Capture the cell that displays the provided text and extract its (x, y) central coordinate. 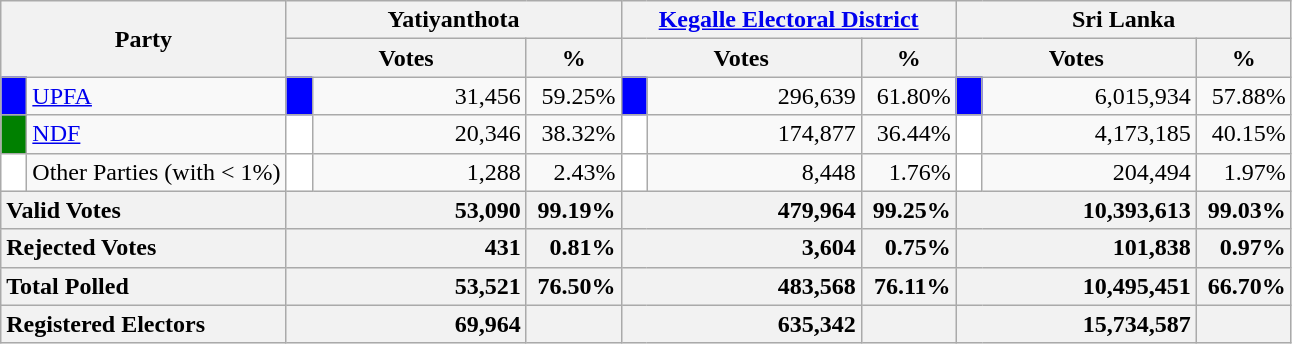
36.44% (908, 134)
61.80% (908, 96)
99.03% (1244, 210)
174,877 (754, 134)
0.75% (908, 248)
0.97% (1244, 248)
69,964 (406, 324)
Sri Lanka (1124, 20)
53,521 (406, 286)
Total Polled (144, 286)
20,346 (419, 134)
204,494 (1089, 172)
8,448 (754, 172)
76.50% (574, 286)
Other Parties (with < 1%) (156, 172)
483,568 (741, 286)
53,090 (406, 210)
99.25% (908, 210)
31,456 (419, 96)
59.25% (574, 96)
15,734,587 (1076, 324)
479,964 (741, 210)
1,288 (419, 172)
4,173,185 (1089, 134)
1.97% (1244, 172)
0.81% (574, 248)
6,015,934 (1089, 96)
66.70% (1244, 286)
10,393,613 (1076, 210)
Rejected Votes (144, 248)
1.76% (908, 172)
38.32% (574, 134)
Yatiyanthota (454, 20)
UPFA (156, 96)
76.11% (908, 286)
101,838 (1076, 248)
57.88% (1244, 96)
2.43% (574, 172)
99.19% (574, 210)
Registered Electors (144, 324)
10,495,451 (1076, 286)
3,604 (741, 248)
431 (406, 248)
296,639 (754, 96)
Valid Votes (144, 210)
40.15% (1244, 134)
635,342 (741, 324)
Kegalle Electoral District (788, 20)
NDF (156, 134)
Party (144, 39)
